For the text-containing cell, return its midpoint in (x, y) coordinate format. 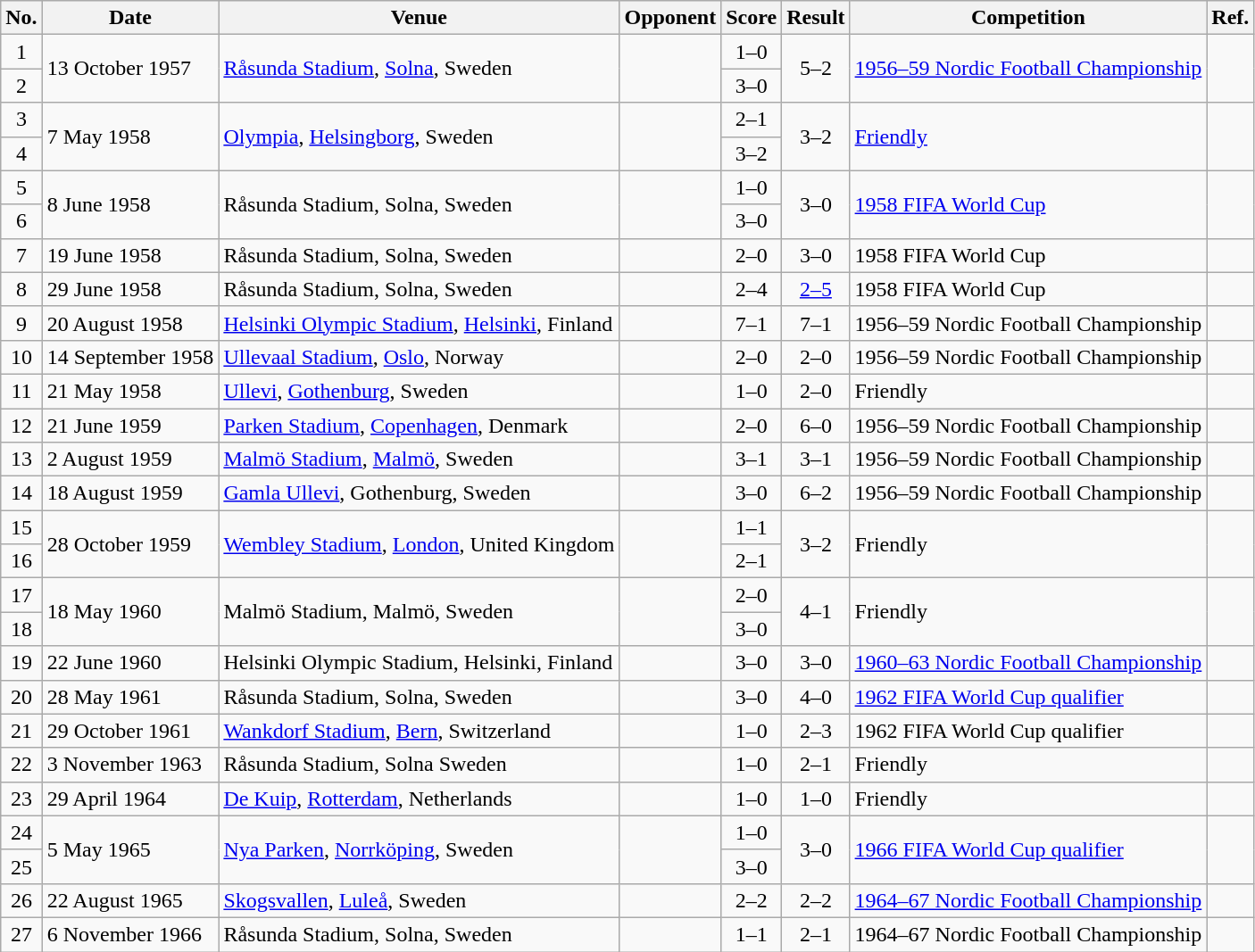
5–2 (816, 69)
24 (21, 832)
4–0 (816, 697)
14 September 1958 (130, 357)
Wembley Stadium, London, United Kingdom (420, 544)
3 November 1963 (130, 765)
16 (21, 561)
15 (21, 527)
12 (21, 426)
Result (816, 18)
Ref. (1230, 18)
29 October 1961 (130, 731)
De Kuip, Rotterdam, Netherlands (420, 799)
13 October 1957 (130, 69)
Wankdorf Stadium, Bern, Switzerland (420, 731)
8 (21, 289)
Nya Parken, Norrköping, Sweden (420, 849)
Skogsvallen, Luleå, Sweden (420, 900)
18 August 1959 (130, 493)
28 October 1959 (130, 544)
5 (21, 187)
27 (21, 934)
3 (21, 120)
Olympia, Helsingborg, Sweden (420, 137)
1966 FIFA World Cup qualifier (1028, 849)
14 (21, 493)
20 (21, 697)
10 (21, 357)
19 (21, 663)
26 (21, 900)
7 (21, 255)
29 June 1958 (130, 289)
19 June 1958 (130, 255)
1960–63 Nordic Football Championship (1028, 663)
No. (21, 18)
Parken Stadium, Copenhagen, Denmark (420, 426)
23 (21, 799)
Ullevi, Gothenburg, Sweden (420, 391)
6 (21, 221)
2 August 1959 (130, 459)
Competition (1028, 18)
13 (21, 459)
Gamla Ullevi, Gothenburg, Sweden (420, 493)
18 May 1960 (130, 612)
20 August 1958 (130, 323)
Opponent (670, 18)
2 (21, 86)
Råsunda Stadium, Solna Sweden (420, 765)
4–1 (816, 612)
22 June 1960 (130, 663)
1 (21, 52)
2–5 (816, 289)
5 May 1965 (130, 849)
4 (21, 153)
11 (21, 391)
17 (21, 595)
Score (752, 18)
Date (130, 18)
9 (21, 323)
6–0 (816, 426)
2–3 (816, 731)
6–2 (816, 493)
6 November 1966 (130, 934)
25 (21, 866)
21 May 1958 (130, 391)
8 June 1958 (130, 204)
21 (21, 731)
22 (21, 765)
22 August 1965 (130, 900)
7 May 1958 (130, 137)
28 May 1961 (130, 697)
21 June 1959 (130, 426)
18 (21, 629)
2–4 (752, 289)
Ullevaal Stadium, Oslo, Norway (420, 357)
Venue (420, 18)
29 April 1964 (130, 799)
